For the text-containing cell, return its midpoint in (x, y) coordinate format. 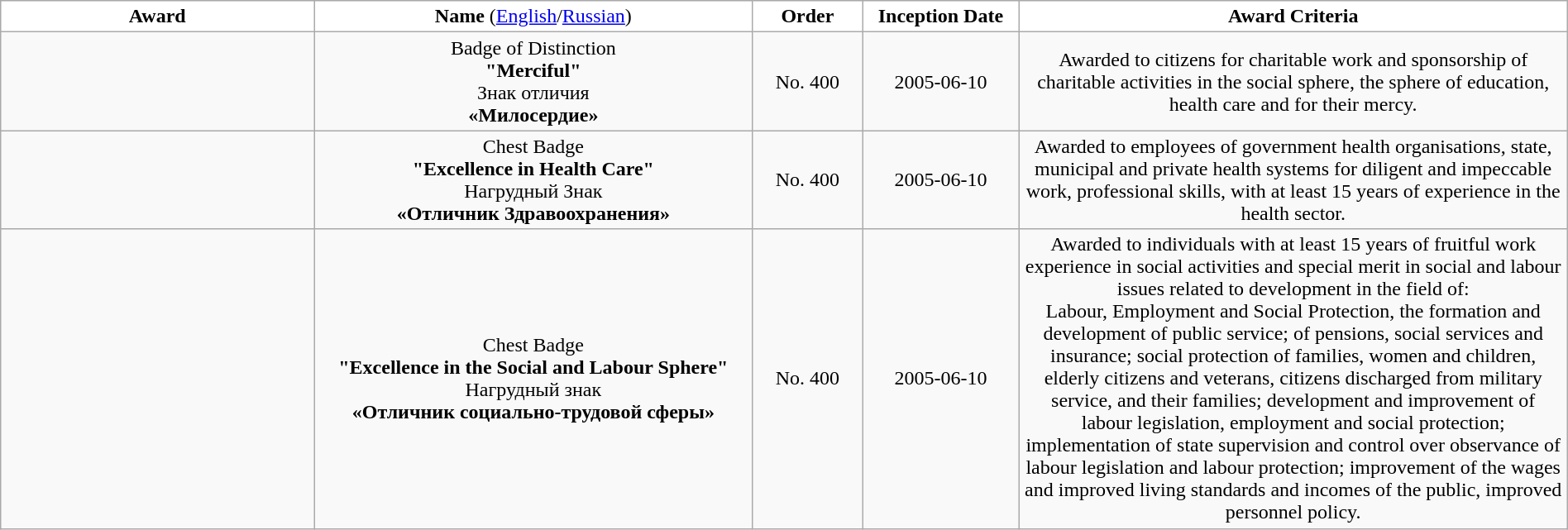
Name (English/Russian) (533, 17)
Chest Badge"Excellence in the Social and Labour Sphere"Нагрудный знак«Отличник социально-трудовой сферы» (533, 379)
Award (157, 17)
Order (807, 17)
Chest Badge"Excellence in Health Care"Нагрудный Знак«Отличник Здравоохранения» (533, 180)
Badge of Distinction"Merciful"Знак отличия«Милосердие» (533, 81)
Award Criteria (1293, 17)
Inception Date (941, 17)
